For the text-containing cell, return its midpoint in (X, Y) coordinate format. 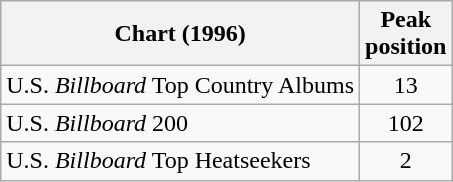
2 (406, 161)
U.S. Billboard Top Country Albums (180, 85)
102 (406, 123)
Peakposition (406, 34)
13 (406, 85)
U.S. Billboard Top Heatseekers (180, 161)
Chart (1996) (180, 34)
U.S. Billboard 200 (180, 123)
